From the cell containing the given text, extract its center point as (x, y) coordinate. 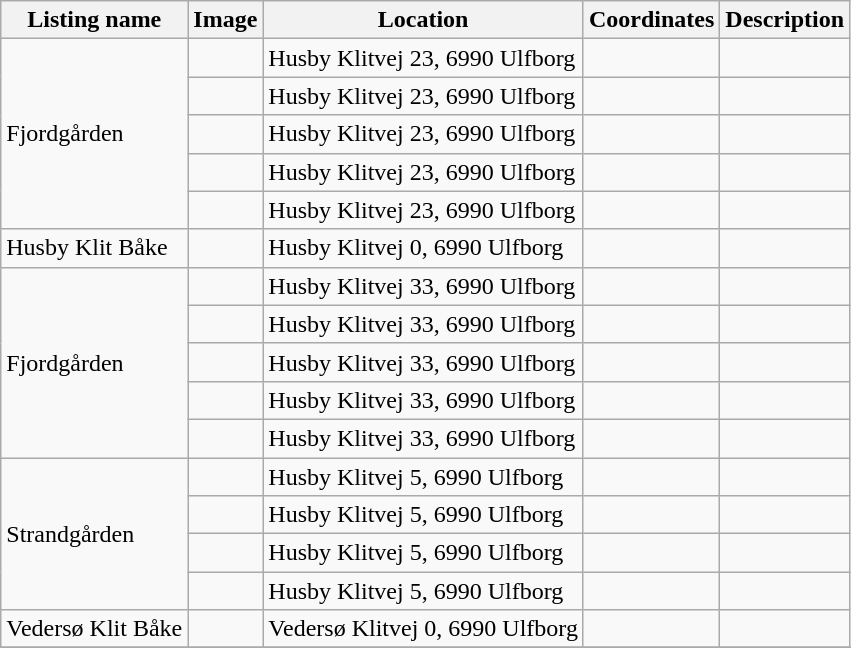
Location (424, 20)
Vedersø Klitvej 0, 6990 Ulfborg (424, 629)
Image (226, 20)
Coordinates (651, 20)
Listing name (94, 20)
Vedersø Klit Båke (94, 629)
Husby Klitvej 0, 6990 Ulfborg (424, 248)
Husby Klit Båke (94, 248)
Strandgården (94, 534)
Description (785, 20)
